Return the (X, Y) coordinate for the center point of the cell that contains the specified text.  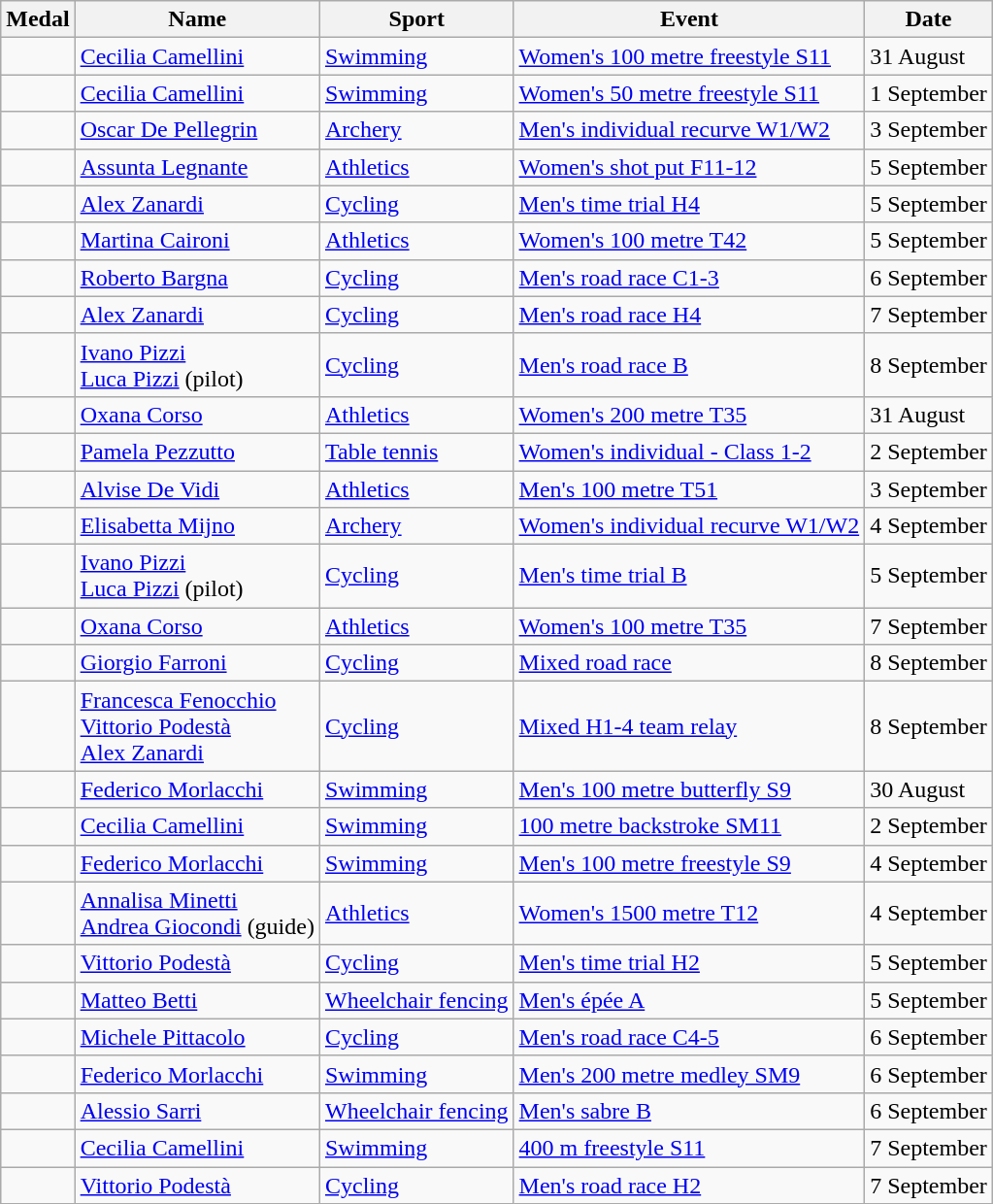
Men's time trial H2 (689, 963)
Alvise De Vidi (197, 488)
Women's 1500 metre T12 (689, 913)
Men's sabre B (689, 1111)
Men's 100 metre butterfly S9 (689, 789)
Men's road race B (689, 365)
Men's individual recurve W1/W2 (689, 130)
Martina Caironi (197, 241)
Men's 200 metre medley SM9 (689, 1074)
Men's road race H2 (689, 1186)
Men's 100 metre T51 (689, 488)
Women's 200 metre T35 (689, 415)
Women's 100 metre T42 (689, 241)
1 September (929, 93)
Medal (38, 19)
Women's 100 metre T35 (689, 626)
Name (197, 19)
400 m freestyle S11 (689, 1148)
Date (929, 19)
Assunta Legnante (197, 167)
Women's shot put F11-12 (689, 167)
30 August (929, 789)
Elisabetta Mijno (197, 526)
100 metre backstroke SM11 (689, 826)
Table tennis (416, 451)
Men's 100 metre freestyle S9 (689, 863)
Men's road race C1-3 (689, 278)
Women's 50 metre freestyle S11 (689, 93)
Alessio Sarri (197, 1111)
Mixed H1-4 team relay (689, 726)
Roberto Bargna (197, 278)
Francesca FenocchioVittorio PodestàAlex Zanardi (197, 726)
Event (689, 19)
Women's individual recurve W1/W2 (689, 526)
Men's time trial H4 (689, 204)
Women's individual - Class 1-2 (689, 451)
Giorgio Farroni (197, 663)
Sport (416, 19)
Men's épée A (689, 1000)
Mixed road race (689, 663)
Pamela Pezzutto (197, 451)
Annalisa MinettiAndrea Giocondi (guide) (197, 913)
Men's road race H4 (689, 315)
Men's road race C4-5 (689, 1037)
Matteo Betti (197, 1000)
Michele Pittacolo (197, 1037)
Women's 100 metre freestyle S11 (689, 56)
Oscar De Pellegrin (197, 130)
Men's time trial B (689, 577)
